Find where the given text appears and provide that cell's center as [x, y] coordinate. 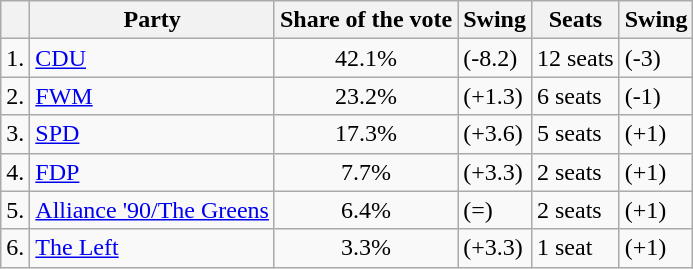
(=) [495, 210]
12 seats [575, 58]
6.4% [366, 210]
4. [16, 172]
42.1% [366, 58]
1 seat [575, 248]
Seats [575, 20]
6. [16, 248]
23.2% [366, 96]
1. [16, 58]
(-8.2) [495, 58]
CDU [152, 58]
2. [16, 96]
SPD [152, 134]
17.3% [366, 134]
FDP [152, 172]
5 seats [575, 134]
5. [16, 210]
Alliance '90/The Greens [152, 210]
Party [152, 20]
FWM [152, 96]
Share of the vote [366, 20]
6 seats [575, 96]
The Left [152, 248]
(-1) [656, 96]
(+1.3) [495, 96]
3.3% [366, 248]
3. [16, 134]
(-3) [656, 58]
(+3.6) [495, 134]
7.7% [366, 172]
